Find where the given text appears and provide that cell's center as [x, y] coordinate. 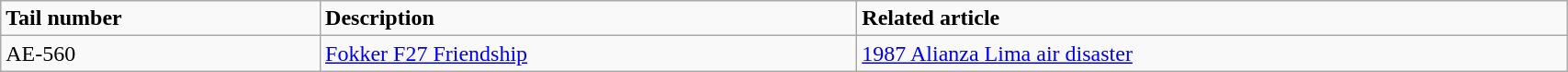
Related article [1213, 18]
AE-560 [161, 54]
Fokker F27 Friendship [589, 54]
1987 Alianza Lima air disaster [1213, 54]
Description [589, 18]
Tail number [161, 18]
